Return the (X, Y) coordinate for the center point of the cell that contains the specified text.  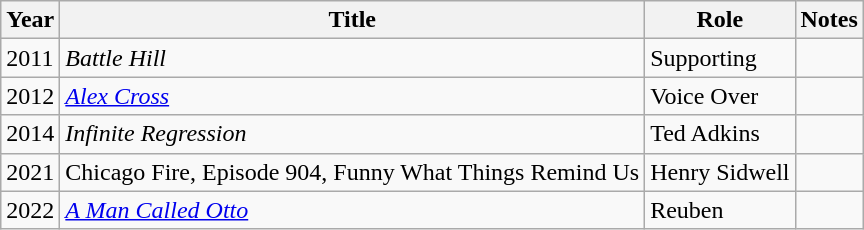
2012 (30, 96)
A Man Called Otto (352, 210)
Voice Over (720, 96)
Year (30, 20)
2021 (30, 172)
2011 (30, 58)
Supporting (720, 58)
Alex Cross (352, 96)
Henry Sidwell (720, 172)
Battle Hill (352, 58)
Ted Adkins (720, 134)
Role (720, 20)
Reuben (720, 210)
Infinite Regression (352, 134)
Chicago Fire, Episode 904, Funny What Things Remind Us (352, 172)
Notes (829, 20)
2014 (30, 134)
Title (352, 20)
2022 (30, 210)
